Return the [x, y] coordinate for the center point of the cell that contains the specified text.  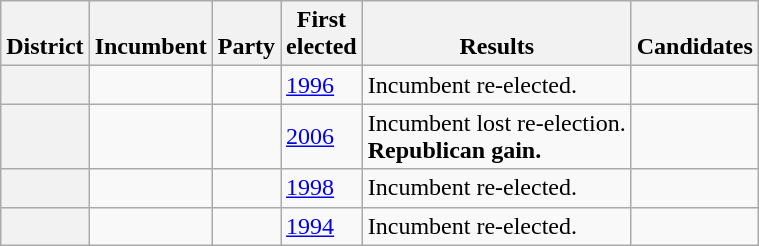
1998 [322, 188]
Incumbent [150, 34]
Results [496, 34]
Candidates [694, 34]
1994 [322, 226]
2006 [322, 136]
Party [246, 34]
Firstelected [322, 34]
Incumbent lost re-election.Republican gain. [496, 136]
District [45, 34]
1996 [322, 85]
